Search for the cell housing the specified text and yield its (x, y) center coordinate. 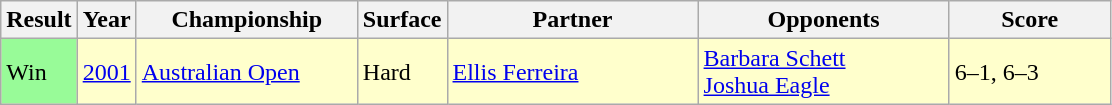
Championship (246, 20)
Hard (402, 72)
Partner (572, 20)
Surface (402, 20)
Barbara Schett Joshua Eagle (824, 72)
2001 (106, 72)
Year (106, 20)
Opponents (824, 20)
Ellis Ferreira (572, 72)
Result (39, 20)
Win (39, 72)
Australian Open (246, 72)
Score (1030, 20)
6–1, 6–3 (1030, 72)
